Pinpoint the cell where the given text exists, returning its [x, y] midpoint coordinate. 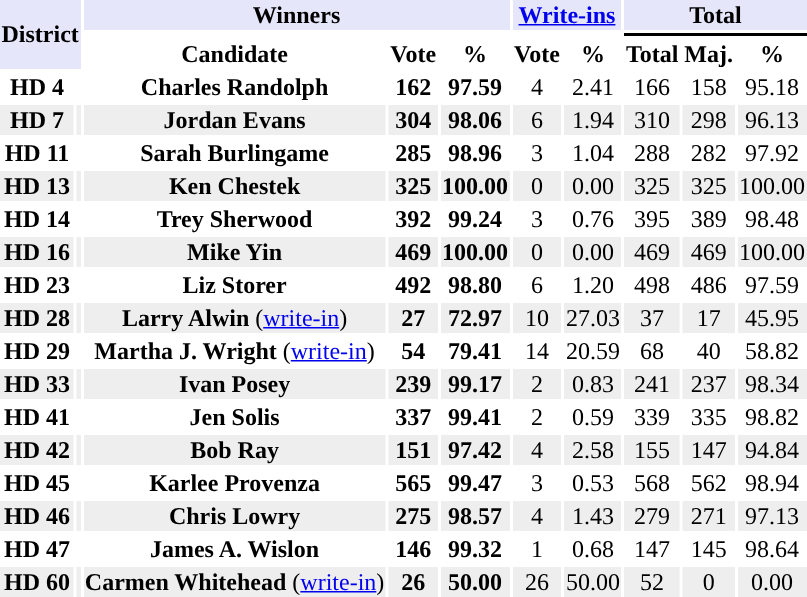
241 [652, 384]
2.41 [592, 87]
98.06 [476, 120]
155 [652, 450]
1.43 [592, 516]
HD 29 [37, 351]
94.84 [772, 450]
Mike Yin [234, 252]
97.13 [772, 516]
Maj. [709, 54]
158 [709, 87]
27 [414, 318]
0.68 [592, 549]
492 [414, 285]
HD 41 [37, 417]
304 [414, 120]
Jordan Evans [234, 120]
Candidate [234, 54]
162 [414, 87]
389 [709, 219]
279 [652, 516]
99.47 [476, 483]
99.32 [476, 549]
72.97 [476, 318]
HD 47 [37, 549]
98.96 [476, 153]
Sarah Burlingame [234, 153]
562 [709, 483]
Ivan Posey [234, 384]
17 [709, 318]
99.41 [476, 417]
Larry Alwin (write-in) [234, 318]
392 [414, 219]
99.24 [476, 219]
52 [652, 582]
Carmen Whitehead (write-in) [234, 582]
486 [709, 285]
HD 13 [37, 186]
54 [414, 351]
Write-ins [568, 15]
285 [414, 153]
Chris Lowry [234, 516]
HD 23 [37, 285]
0.59 [592, 417]
37 [652, 318]
337 [414, 417]
99.17 [476, 384]
Charles Randolph [234, 87]
146 [414, 549]
Ken Chestek [234, 186]
45.95 [772, 318]
288 [652, 153]
HD 16 [37, 252]
HD 7 [37, 120]
275 [414, 516]
1 [538, 549]
98.82 [772, 417]
166 [652, 87]
97.92 [772, 153]
Bob Ray [234, 450]
HD 28 [37, 318]
HD 45 [37, 483]
98.94 [772, 483]
14 [538, 351]
1.04 [592, 153]
HD 11 [37, 153]
339 [652, 417]
Karlee Provenza [234, 483]
James A. Wislon [234, 549]
68 [652, 351]
151 [414, 450]
271 [709, 516]
0.83 [592, 384]
1.94 [592, 120]
Jen Solis [234, 417]
95.18 [772, 87]
145 [709, 549]
HD 33 [37, 384]
District [40, 34]
Liz Storer [234, 285]
565 [414, 483]
40 [709, 351]
395 [652, 219]
237 [709, 384]
0.53 [592, 483]
58.82 [772, 351]
239 [414, 384]
Trey Sherwood [234, 219]
HD 14 [37, 219]
20.59 [592, 351]
98.64 [772, 549]
98.48 [772, 219]
HD 42 [37, 450]
HD 60 [37, 582]
2.58 [592, 450]
79.41 [476, 351]
HD 4 [37, 87]
0.76 [592, 219]
96.13 [772, 120]
98.80 [476, 285]
98.57 [476, 516]
97.42 [476, 450]
98.34 [772, 384]
498 [652, 285]
HD 46 [37, 516]
27.03 [592, 318]
Winners [296, 15]
Martha J. Wright (write-in) [234, 351]
298 [709, 120]
10 [538, 318]
1.20 [592, 285]
282 [709, 153]
310 [652, 120]
568 [652, 483]
335 [709, 417]
